Return the (X, Y) coordinate for the center point of the cell that contains the specified text.  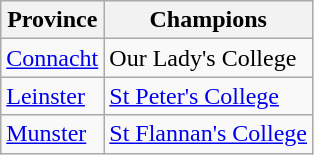
Leinster (52, 96)
Our Lady's College (208, 58)
Munster (52, 134)
Province (52, 20)
St Peter's College (208, 96)
St Flannan's College (208, 134)
Champions (208, 20)
Connacht (52, 58)
